Return (X, Y) of the center of cell containing provided text 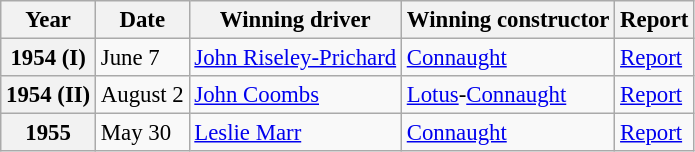
Lotus-Connaught (508, 95)
John Coombs (295, 95)
1954 (II) (48, 95)
Winning driver (295, 20)
Leslie Marr (295, 133)
June 7 (143, 58)
Winning constructor (508, 20)
1955 (48, 133)
1954 (I) (48, 58)
May 30 (143, 133)
John Riseley-Prichard (295, 58)
Date (143, 20)
August 2 (143, 95)
Year (48, 20)
